Output the [X, Y] coordinate of the center of the cell containing the given text.  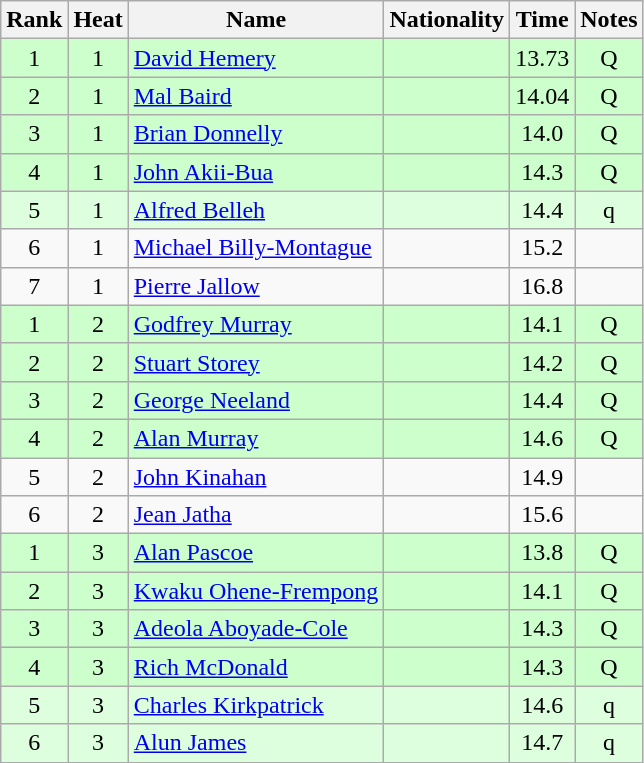
Nationality [447, 20]
John Akii-Bua [256, 172]
Heat [98, 20]
14.2 [542, 362]
14.7 [542, 743]
Godfrey Murray [256, 324]
Jean Jatha [256, 515]
14.04 [542, 96]
Brian Donnelly [256, 134]
Name [256, 20]
16.8 [542, 286]
14.0 [542, 134]
Rank [34, 20]
Charles Kirkpatrick [256, 705]
7 [34, 286]
Pierre Jallow [256, 286]
13.73 [542, 58]
Michael Billy-Montague [256, 248]
Alan Pascoe [256, 553]
Notes [609, 20]
14.9 [542, 477]
Adeola Aboyade-Cole [256, 629]
Alan Murray [256, 438]
Stuart Storey [256, 362]
Alfred Belleh [256, 210]
David Hemery [256, 58]
Rich McDonald [256, 667]
15.6 [542, 515]
George Neeland [256, 400]
John Kinahan [256, 477]
Mal Baird [256, 96]
15.2 [542, 248]
Time [542, 20]
13.8 [542, 553]
Kwaku Ohene-Frempong [256, 591]
Alun James [256, 743]
